Scan for the cell matching the given text and deliver its (x, y) coordinate at center. 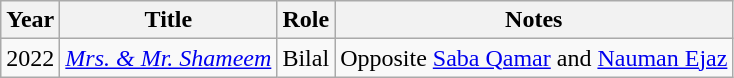
Bilal (306, 58)
Year (30, 20)
Opposite Saba Qamar and Nauman Ejaz (534, 58)
Mrs. & Mr. Shameem (168, 58)
Notes (534, 20)
Title (168, 20)
Role (306, 20)
2022 (30, 58)
